Return the (X, Y) coordinate for the center point of the cell that contains the specified text.  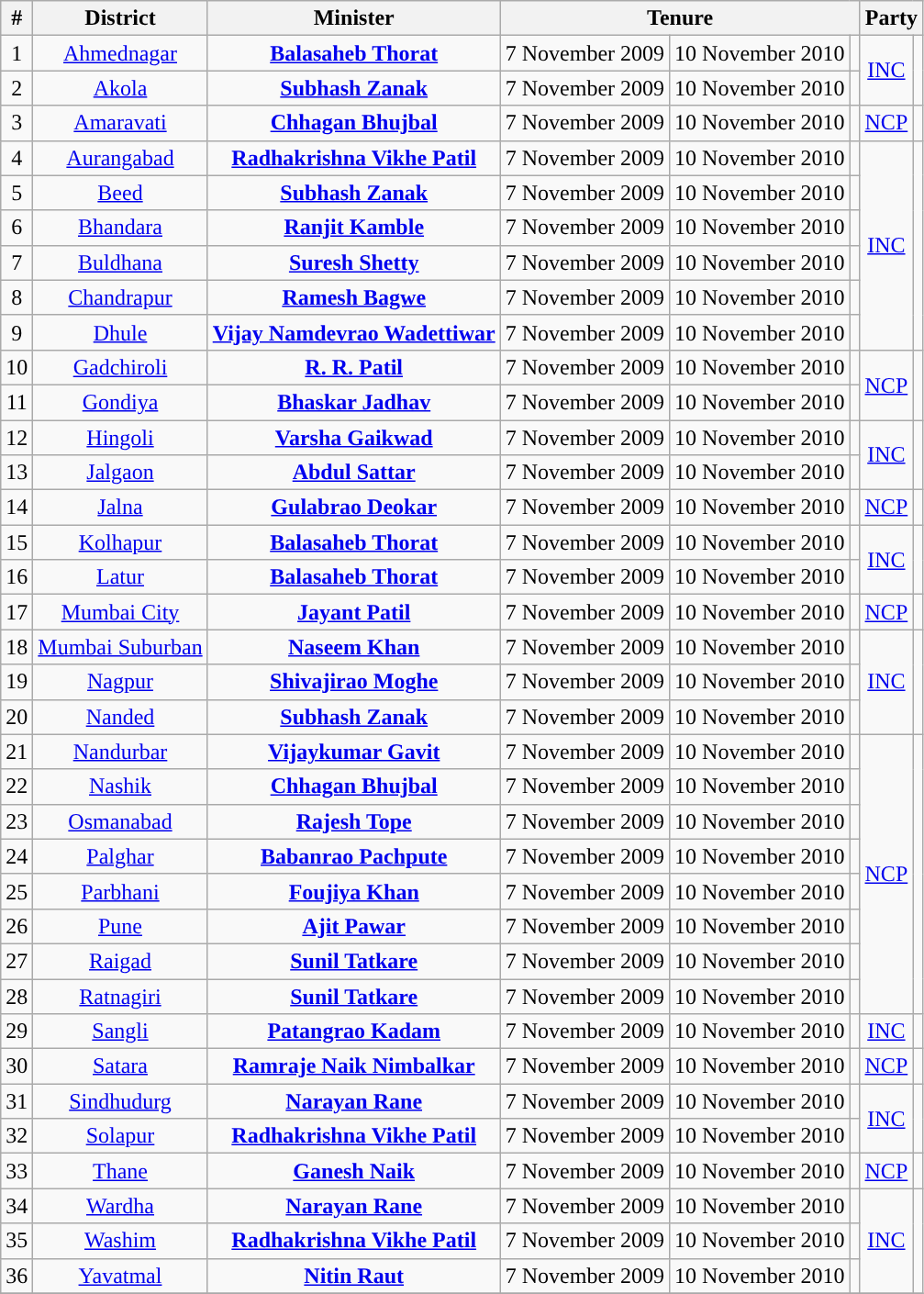
Wardha (120, 1206)
4 (17, 158)
34 (17, 1206)
Satara (120, 1066)
27 (17, 961)
R. R. Patil (354, 367)
Mumbai City (120, 612)
1 (17, 53)
26 (17, 926)
23 (17, 821)
11 (17, 402)
District (120, 18)
Babanrao Pachpute (354, 856)
Minister (354, 18)
22 (17, 786)
29 (17, 1032)
Kolhapur (120, 542)
33 (17, 1171)
32 (17, 1136)
21 (17, 752)
Parbhani (120, 891)
12 (17, 438)
8 (17, 297)
Pune (120, 926)
Gondiya (120, 402)
Ramraje Naik Nimbalkar (354, 1066)
Suresh Shetty (354, 262)
Nagpur (120, 682)
7 (17, 262)
Abdul Sattar (354, 473)
17 (17, 612)
30 (17, 1066)
Bhandara (120, 228)
Ahmednagar (120, 53)
Nitin Raut (354, 1276)
Jalna (120, 508)
9 (17, 332)
19 (17, 682)
Aurangabad (120, 158)
Latur (120, 577)
Palghar (120, 856)
Gulabrao Deokar (354, 508)
Ratnagiri (120, 996)
2 (17, 88)
Solapur (120, 1136)
Ganesh Naik (354, 1171)
13 (17, 473)
Dhule (120, 332)
Vijay Namdevrao Wadettiwar (354, 332)
Party (892, 18)
Nashik (120, 786)
31 (17, 1101)
Tenure (680, 18)
5 (17, 193)
Foujiya Khan (354, 891)
Osmanabad (120, 821)
15 (17, 542)
Rajesh Tope (354, 821)
36 (17, 1276)
Gadchiroli (120, 367)
Ajit Pawar (354, 926)
Thane (120, 1171)
Raigad (120, 961)
Amaravati (120, 123)
Ramesh Bagwe (354, 297)
Yavatmal (120, 1276)
Ranjit Kamble (354, 228)
24 (17, 856)
Shivajirao Moghe (354, 682)
# (17, 18)
Hingoli (120, 438)
Sangli (120, 1032)
Washim (120, 1241)
20 (17, 717)
Jayant Patil (354, 612)
28 (17, 996)
Vijaykumar Gavit (354, 752)
Naseem Khan (354, 647)
Varsha Gaikwad (354, 438)
Nandurbar (120, 752)
Jalgaon (120, 473)
Akola (120, 88)
Mumbai Suburban (120, 647)
3 (17, 123)
6 (17, 228)
10 (17, 367)
Sindhudurg (120, 1101)
14 (17, 508)
Bhaskar Jadhav (354, 402)
18 (17, 647)
Patangrao Kadam (354, 1032)
25 (17, 891)
16 (17, 577)
Chandrapur (120, 297)
Nanded (120, 717)
Buldhana (120, 262)
35 (17, 1241)
Beed (120, 193)
